Search for the cell housing the specified text and yield its (X, Y) center coordinate. 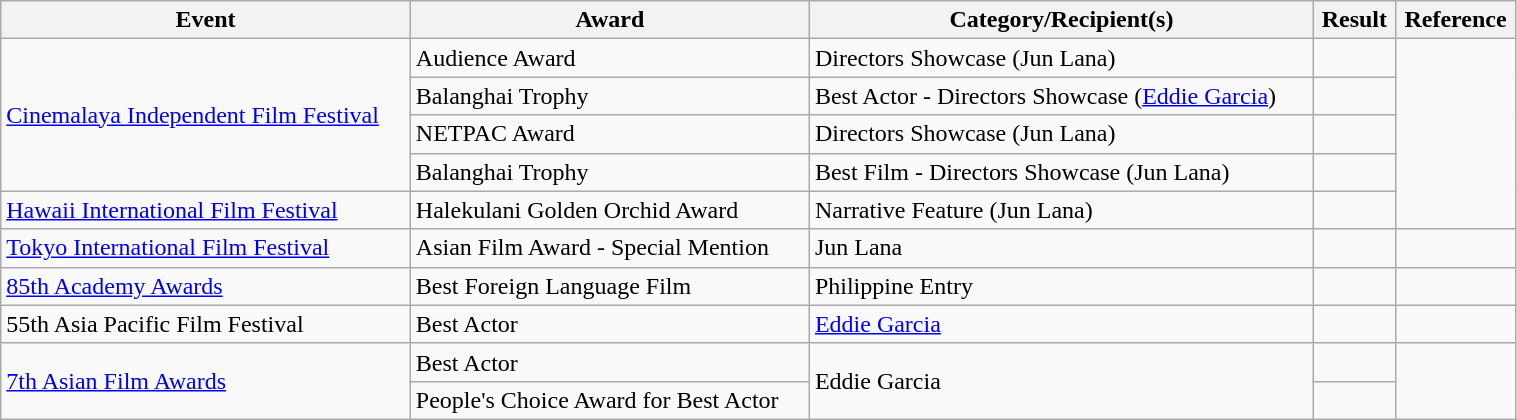
Result (1355, 20)
NETPAC Award (610, 134)
55th Asia Pacific Film Festival (206, 324)
Event (206, 20)
People's Choice Award for Best Actor (610, 400)
Best Actor - Directors Showcase (Eddie Garcia) (1061, 96)
Tokyo International Film Festival (206, 248)
85th Academy Awards (206, 286)
Hawaii International Film Festival (206, 210)
Best Film - Directors Showcase (Jun Lana) (1061, 172)
Philippine Entry (1061, 286)
7th Asian Film Awards (206, 381)
Best Foreign Language Film (610, 286)
Cinemalaya Independent Film Festival (206, 115)
Halekulani Golden Orchid Award (610, 210)
Reference (1456, 20)
Jun Lana (1061, 248)
Category/Recipient(s) (1061, 20)
Asian Film Award - Special Mention (610, 248)
Award (610, 20)
Narrative Feature (Jun Lana) (1061, 210)
Audience Award (610, 58)
